Return (X, Y) of the center of cell containing provided text 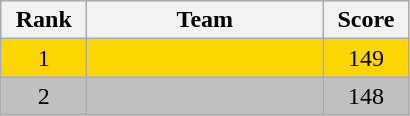
2 (44, 96)
Score (366, 20)
1 (44, 58)
Team (205, 20)
149 (366, 58)
148 (366, 96)
Rank (44, 20)
